From the cell containing the given text, extract its center point as [x, y] coordinate. 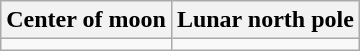
Center of moon [86, 20]
Lunar north pole [265, 20]
